Detect which cell encompasses the target text, then output its [x, y] center coordinate. 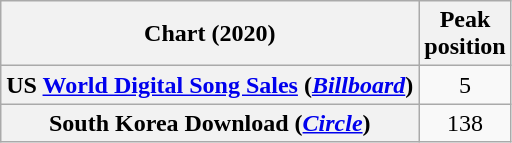
US World Digital Song Sales (Billboard) [210, 85]
Chart (2020) [210, 34]
5 [465, 85]
Peakposition [465, 34]
South Korea Download (Circle) [210, 123]
138 [465, 123]
